Output the [X, Y] coordinate of the center of the cell containing the given text.  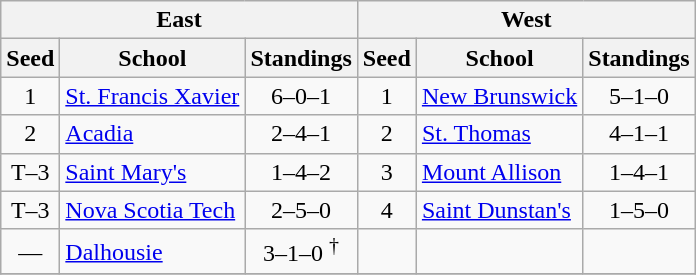
6–0–1 [301, 96]
5–1–0 [639, 96]
Saint Mary's [152, 172]
Nova Scotia Tech [152, 210]
4–1–1 [639, 134]
New Brunswick [499, 96]
Dalhousie [152, 252]
2–4–1 [301, 134]
1–4–2 [301, 172]
Mount Allison [499, 172]
— [30, 252]
Acadia [152, 134]
St. Thomas [499, 134]
West [526, 20]
1–4–1 [639, 172]
Saint Dunstan's [499, 210]
East [180, 20]
2–5–0 [301, 210]
3–1–0 † [301, 252]
St. Francis Xavier [152, 96]
3 [386, 172]
1–5–0 [639, 210]
4 [386, 210]
